Capture the cell that displays the provided text and extract its (X, Y) central coordinate. 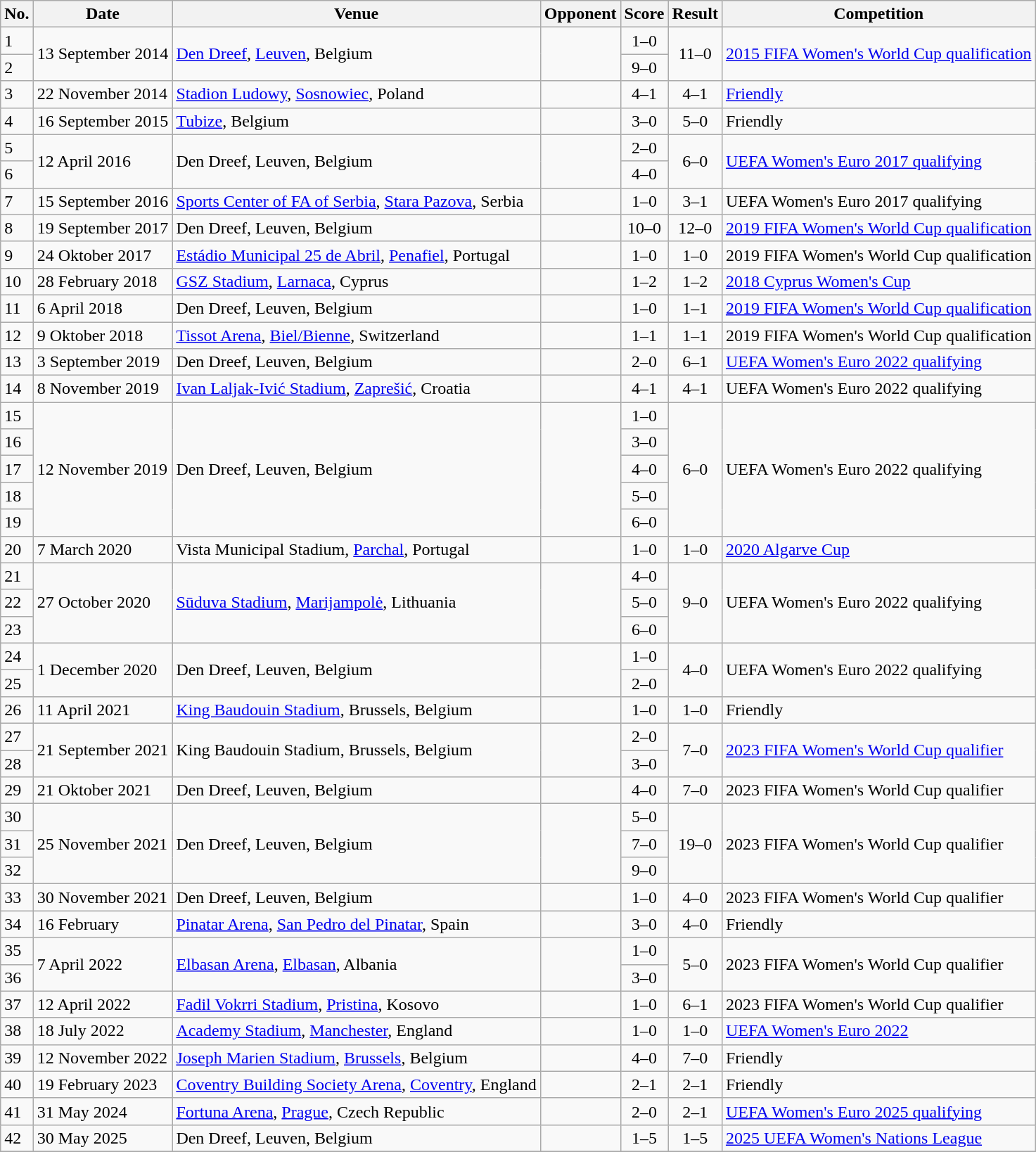
8 November 2019 (103, 389)
28 February 2018 (103, 281)
16 (17, 442)
20 (17, 549)
2 (17, 68)
Elbasan Arena, Elbasan, Albania (356, 964)
Estádio Municipal 25 de Abril, Penafiel, Portugal (356, 255)
19 September 2017 (103, 228)
19 (17, 523)
13 (17, 362)
9 (17, 255)
Tissot Arena, Biel/Bienne, Switzerland (356, 335)
35 (17, 951)
Fadil Vokrri Stadium, Pristina, Kosovo (356, 1004)
Coventry Building Society Arena, Coventry, England (356, 1084)
Result (695, 14)
26 (17, 710)
12 April 2016 (103, 161)
27 (17, 736)
GSZ Stadium, Larnaca, Cyprus (356, 281)
7 (17, 201)
19 February 2023 (103, 1084)
Tubize, Belgium (356, 121)
11 April 2021 (103, 710)
Fortuna Arena, Prague, Czech Republic (356, 1111)
21 September 2021 (103, 750)
25 (17, 683)
2015 FIFA Women's World Cup qualification (878, 54)
3–1 (695, 201)
40 (17, 1084)
1 (17, 41)
Competition (878, 14)
Date (103, 14)
Sports Center of FA of Serbia, Stara Pazova, Serbia (356, 201)
36 (17, 978)
Pinatar Arena, San Pedro del Pinatar, Spain (356, 924)
7 April 2022 (103, 964)
10 (17, 281)
1 December 2020 (103, 670)
24 Oktober 2017 (103, 255)
2018 Cyprus Women's Cup (878, 281)
13 September 2014 (103, 54)
31 May 2024 (103, 1111)
33 (17, 897)
30 May 2025 (103, 1138)
31 (17, 844)
Ivan Laljak-Ivić Stadium, Zaprešić, Croatia (356, 389)
3 September 2019 (103, 362)
25 November 2021 (103, 844)
15 September 2016 (103, 201)
23 (17, 629)
3 (17, 94)
41 (17, 1111)
18 (17, 496)
Opponent (580, 14)
22 November 2014 (103, 94)
Stadion Ludowy, Sosnowiec, Poland (356, 94)
24 (17, 656)
8 (17, 228)
4 (17, 121)
27 October 2020 (103, 603)
11–0 (695, 54)
30 (17, 817)
19–0 (695, 844)
18 July 2022 (103, 1031)
10–0 (644, 228)
17 (17, 469)
12–0 (695, 228)
Joseph Marien Stadium, Brussels, Belgium (356, 1058)
12 April 2022 (103, 1004)
Academy Stadium, Manchester, England (356, 1031)
UEFA Women's Euro 2022 (878, 1031)
12 (17, 335)
30 November 2021 (103, 897)
UEFA Women's Euro 2025 qualifying (878, 1111)
2020 Algarve Cup (878, 549)
6 (17, 174)
12 November 2022 (103, 1058)
Vista Municipal Stadium, Parchal, Portugal (356, 549)
No. (17, 14)
38 (17, 1031)
11 (17, 308)
9 Oktober 2018 (103, 335)
28 (17, 763)
Score (644, 14)
Venue (356, 14)
16 September 2015 (103, 121)
21 (17, 576)
14 (17, 389)
29 (17, 791)
21 Oktober 2021 (103, 791)
34 (17, 924)
39 (17, 1058)
42 (17, 1138)
37 (17, 1004)
7 March 2020 (103, 549)
16 February (103, 924)
15 (17, 416)
2025 UEFA Women's Nations League (878, 1138)
Sūduva Stadium, Marijampolė, Lithuania (356, 603)
12 November 2019 (103, 469)
5 (17, 148)
6 April 2018 (103, 308)
22 (17, 603)
32 (17, 871)
